Find where the given text appears and provide that cell's center as [X, Y] coordinate. 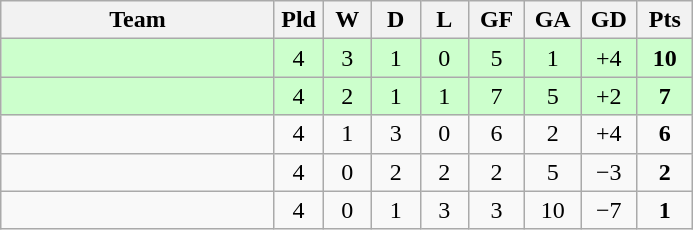
D [396, 20]
Pld [298, 20]
−7 [609, 210]
+2 [609, 96]
Team [138, 20]
GA [553, 20]
−3 [609, 172]
L [444, 20]
GF [497, 20]
Pts [665, 20]
GD [609, 20]
W [348, 20]
